Identify which cell holds the provided text, then report its [x, y] central coordinate. 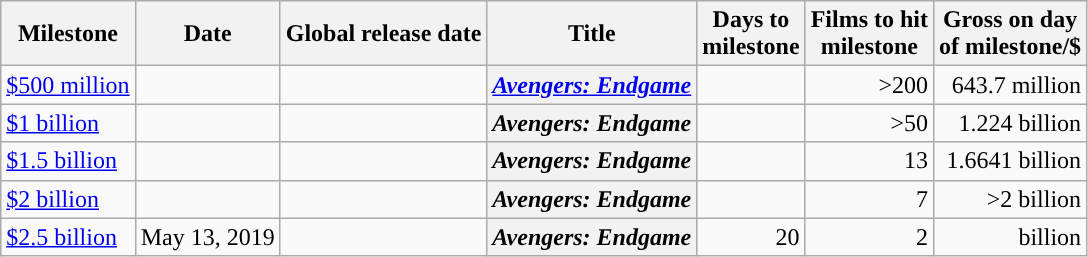
$2 billion [68, 199]
billion [1010, 237]
Global release date [384, 34]
Title [592, 34]
$2.5 billion [68, 237]
>2 billion [1010, 199]
7 [869, 199]
Milestone [68, 34]
>50 [869, 123]
1.6641 billion [1010, 161]
Gross on day of milestone/$ [1010, 34]
$1.5 billion [68, 161]
May 13, 2019 [208, 237]
Date [208, 34]
Days to milestone [751, 34]
2 [869, 237]
$500 million [68, 85]
>200 [869, 85]
$1 billion [68, 123]
13 [869, 161]
1.224 billion [1010, 123]
20 [751, 237]
Films to hit milestone [869, 34]
643.7 million [1010, 85]
